Provide the [X, Y] coordinate of the cell's center where the given text is located.  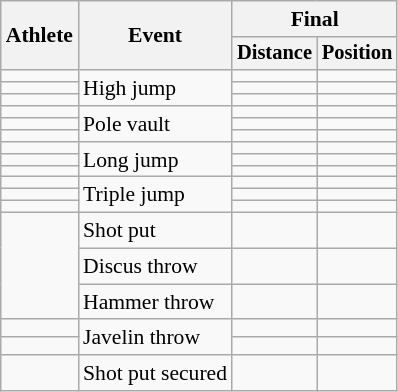
Discus throw [155, 267]
Shot put [155, 231]
High jump [155, 88]
Hammer throw [155, 302]
Distance [274, 54]
Shot put secured [155, 373]
Javelin throw [155, 338]
Long jump [155, 160]
Position [357, 54]
Event [155, 36]
Athlete [40, 36]
Triple jump [155, 195]
Pole vault [155, 124]
Final [314, 19]
